Find where the given text appears and provide that cell's center as (X, Y) coordinate. 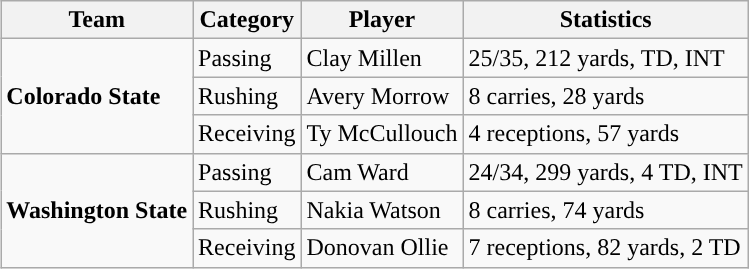
4 receptions, 57 yards (606, 134)
7 receptions, 82 yards, 2 TD (606, 248)
8 carries, 28 yards (606, 96)
Colorado State (97, 96)
Ty McCullouch (382, 134)
Avery Morrow (382, 96)
Donovan Ollie (382, 248)
Cam Ward (382, 172)
8 carries, 74 yards (606, 210)
Washington State (97, 210)
Category (247, 20)
Player (382, 20)
Statistics (606, 20)
25/35, 212 yards, TD, INT (606, 58)
Clay Millen (382, 58)
24/34, 299 yards, 4 TD, INT (606, 172)
Nakia Watson (382, 210)
Team (97, 20)
